Return the [X, Y] coordinate for the center point of the cell that contains the specified text.  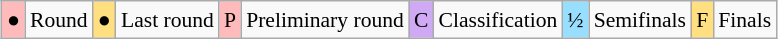
Preliminary round [325, 20]
Semifinals [640, 20]
Round [59, 20]
½ [575, 20]
F [702, 20]
Finals [744, 20]
Classification [498, 20]
C [422, 20]
Last round [168, 20]
P [230, 20]
